Return the [X, Y] coordinate for the center point of the cell that contains the specified text.  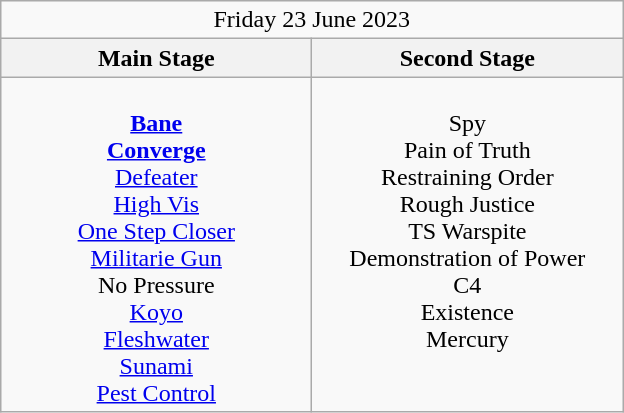
Main Stage [156, 58]
Friday 23 June 2023 [312, 20]
Spy Pain of Truth Restraining Order Rough Justice TS Warspite Demonstration of Power C4 Existence Mercury [468, 244]
Bane Converge Defeater High Vis One Step Closer Militarie Gun No Pressure Koyo Fleshwater Sunami Pest Control [156, 244]
Second Stage [468, 58]
